Identify which cell holds the provided text, then report its [X, Y] central coordinate. 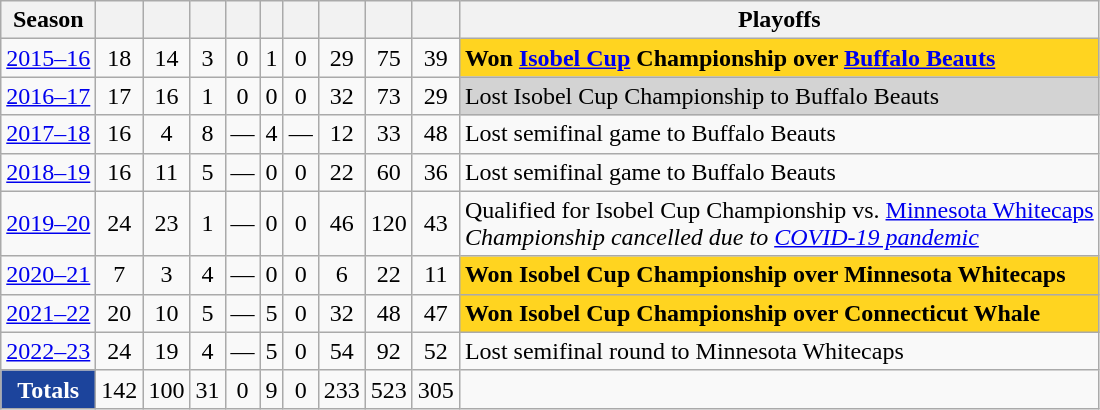
12 [342, 134]
Won Isobel Cup Championship over Minnesota Whitecaps [779, 275]
2018–19 [48, 172]
31 [208, 389]
20 [120, 313]
54 [342, 351]
Lost semifinal round to Minnesota Whitecaps [779, 351]
Lost Isobel Cup Championship to Buffalo Beauts [779, 96]
2019–20 [48, 224]
2021–22 [48, 313]
2022–23 [48, 351]
33 [388, 134]
6 [342, 275]
39 [436, 58]
19 [166, 351]
18 [120, 58]
73 [388, 96]
305 [436, 389]
2015–16 [48, 58]
100 [166, 389]
10 [166, 313]
9 [272, 389]
2017–18 [48, 134]
2016–17 [48, 96]
2020–21 [48, 275]
52 [436, 351]
92 [388, 351]
Won Isobel Cup Championship over Buffalo Beauts [779, 58]
47 [436, 313]
Playoffs [779, 20]
8 [208, 134]
17 [120, 96]
36 [436, 172]
75 [388, 58]
233 [342, 389]
43 [436, 224]
7 [120, 275]
142 [120, 389]
Won Isobel Cup Championship over Connecticut Whale [779, 313]
Season [48, 20]
120 [388, 224]
Qualified for Isobel Cup Championship vs. Minnesota WhitecapsChampionship cancelled due to COVID-19 pandemic [779, 224]
14 [166, 58]
Totals [48, 389]
523 [388, 389]
46 [342, 224]
23 [166, 224]
60 [388, 172]
